For the text-containing cell, return its midpoint in [X, Y] coordinate format. 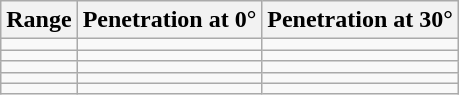
Range [39, 20]
Penetration at 30° [360, 20]
Penetration at 0° [170, 20]
